Provide the [x, y] coordinate of the cell's center where the given text is located.  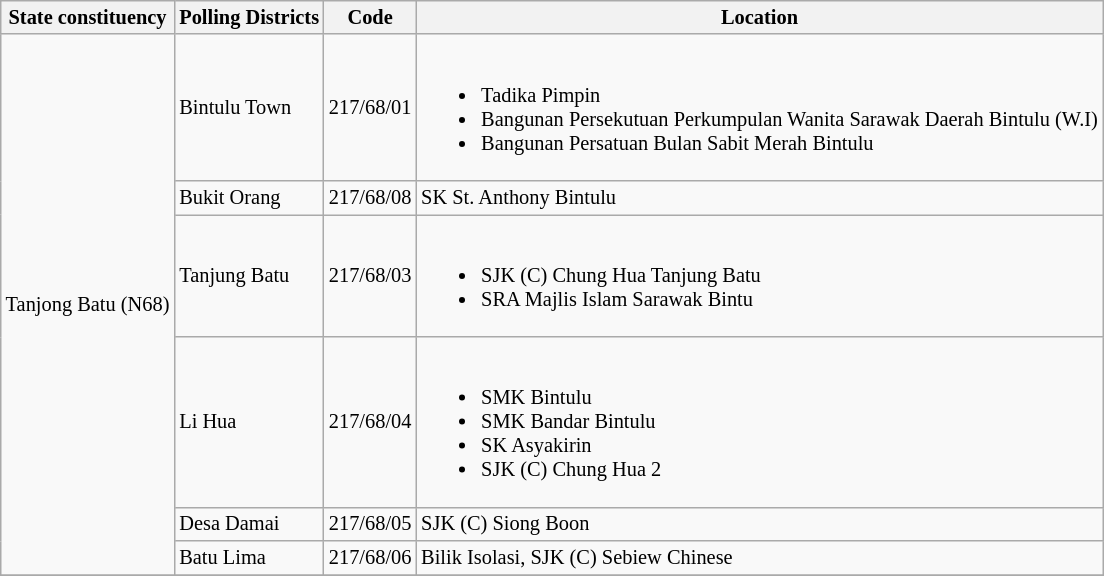
Bintulu Town [249, 107]
217/68/06 [370, 558]
Batu Lima [249, 558]
SMK BintuluSMK Bandar BintuluSK AsyakirinSJK (C) Chung Hua 2 [759, 422]
Bukit Orang [249, 197]
Desa Damai [249, 524]
217/68/05 [370, 524]
217/68/04 [370, 422]
SJK (C) Chung Hua Tanjung BatuSRA Majlis Islam Sarawak Bintu [759, 275]
State constituency [88, 17]
Bilik Isolasi, SJK (C) Sebiew Chinese [759, 558]
Code [370, 17]
Li Hua [249, 422]
Tanjong Batu (N68) [88, 304]
217/68/01 [370, 107]
Tanjung Batu [249, 275]
SK St. Anthony Bintulu [759, 197]
Location [759, 17]
SJK (C) Siong Boon [759, 524]
Polling Districts [249, 17]
Tadika PimpinBangunan Persekutuan Perkumpulan Wanita Sarawak Daerah Bintulu (W.I)Bangunan Persatuan Bulan Sabit Merah Bintulu [759, 107]
217/68/03 [370, 275]
217/68/08 [370, 197]
